Search for the cell housing the specified text and yield its [X, Y] center coordinate. 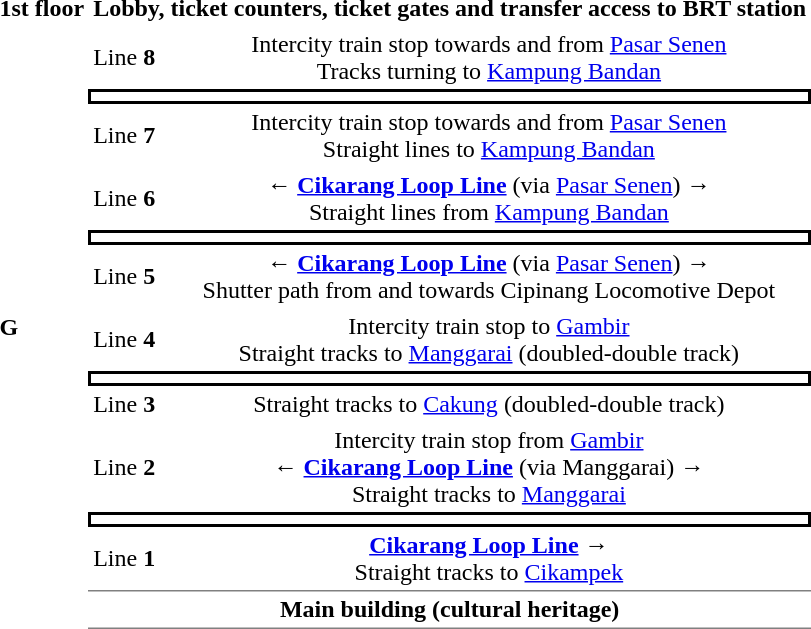
Intercity train stop towards and from Pasar SenenTracks turning to Kampung Bandan [488, 58]
Main building (cultural heritage) [450, 610]
Intercity train stop from Gambir← Cikarang Loop Line (via Manggarai) →Straight tracks to Manggarai [488, 467]
Straight tracks to Cakung (doubled-double track) [488, 404]
Line 1 [128, 558]
Line 6 [128, 198]
Line 5 [128, 276]
← Cikarang Loop Line (via Pasar Senen) →Straight lines from Kampung Bandan [488, 198]
Line 3 [128, 404]
Line 4 [128, 340]
← Cikarang Loop Line (via Pasar Senen) →Shutter path from and towards Cipinang Locomotive Depot [488, 276]
Line 8 [128, 58]
Intercity train stop to GambirStraight tracks to Manggarai (doubled-double track) [488, 340]
Line 7 [128, 136]
Intercity train stop towards and from Pasar SenenStraight lines to Kampung Bandan [488, 136]
Line 2 [128, 467]
Cikarang Loop Line →Straight tracks to Cikampek [488, 558]
